Return the [X, Y] coordinate for the center point of the cell that contains the specified text.  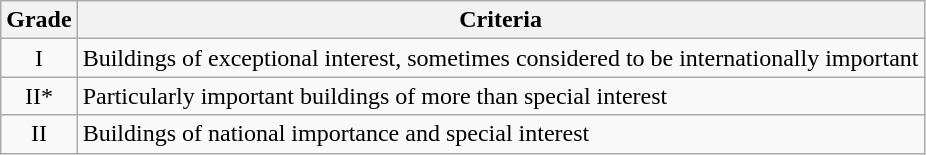
II [39, 134]
Buildings of national importance and special interest [500, 134]
I [39, 58]
Particularly important buildings of more than special interest [500, 96]
Criteria [500, 20]
Grade [39, 20]
II* [39, 96]
Buildings of exceptional interest, sometimes considered to be internationally important [500, 58]
